Determine the [X, Y] coordinate at the center of the cell enclosing the given text.  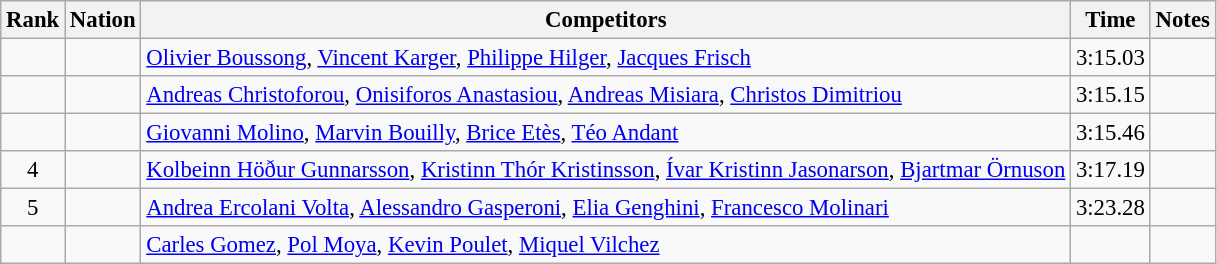
3:15.46 [1111, 133]
Carles Gomez, Pol Moya, Kevin Poulet, Miquel Vilchez [606, 245]
Time [1111, 20]
Olivier Boussong, Vincent Karger, Philippe Hilger, Jacques Frisch [606, 58]
5 [33, 208]
Giovanni Molino, Marvin Bouilly, Brice Etès, Téo Andant [606, 133]
Competitors [606, 20]
Nation [103, 20]
Notes [1182, 20]
Rank [33, 20]
Kolbeinn Höður Gunnarsson, Kristinn Thór Kristinsson, Ívar Kristinn Jasonarson, Bjartmar Örnuson [606, 170]
3:23.28 [1111, 208]
4 [33, 170]
3:15.15 [1111, 95]
Andreas Christoforou, Onisiforos Anastasiou, Andreas Misiara, Christos Dimitriou [606, 95]
3:15.03 [1111, 58]
Andrea Ercolani Volta, Alessandro Gasperoni, Elia Genghini, Francesco Molinari [606, 208]
3:17.19 [1111, 170]
